Provide the [X, Y] coordinate of the cell's center where the given text is located.  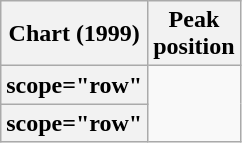
Peakposition [194, 34]
Chart (1999) [74, 34]
